Identify which cell holds the provided text, then report its (x, y) central coordinate. 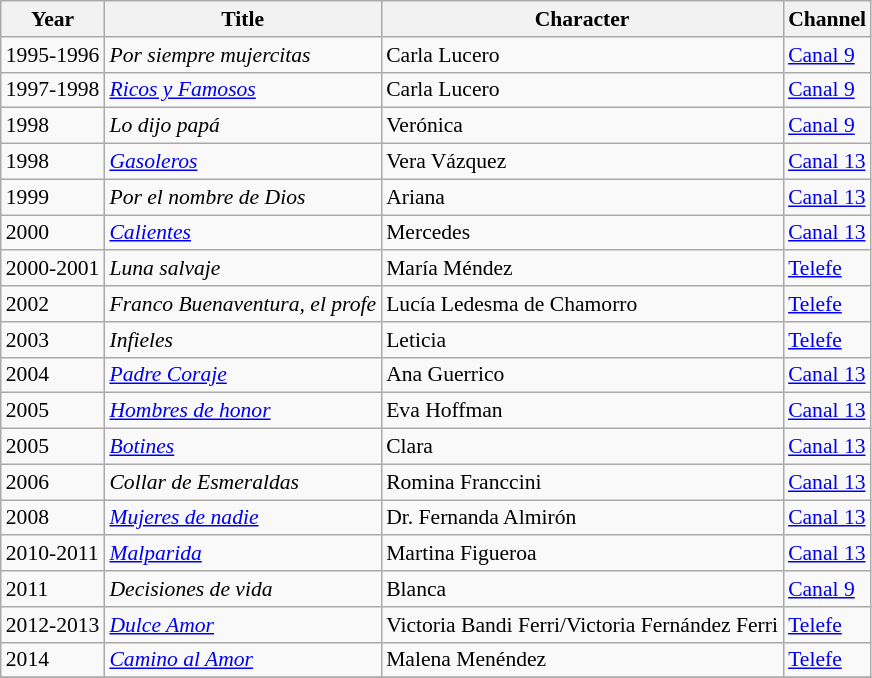
Title (242, 19)
Mercedes (582, 233)
Vera Vázquez (582, 162)
1999 (53, 197)
Verónica (582, 126)
Gasoleros (242, 162)
2008 (53, 518)
Victoria Bandi Ferri/Victoria Fernández Ferri (582, 625)
2012-2013 (53, 625)
Collar de Esmeraldas (242, 482)
2003 (53, 340)
Lo dijo papá (242, 126)
Decisiones de vida (242, 589)
1995-1996 (53, 55)
2004 (53, 375)
2006 (53, 482)
Hombres de honor (242, 411)
Martina Figueroa (582, 554)
2000 (53, 233)
Luna salvaje (242, 269)
Dr. Fernanda Almirón (582, 518)
Infieles (242, 340)
Lucía Ledesma de Chamorro (582, 304)
Malena Menéndez (582, 660)
Leticia (582, 340)
Camino al Amor (242, 660)
Channel (827, 19)
Romina Franccini (582, 482)
2000-2001 (53, 269)
Ana Guerrico (582, 375)
Character (582, 19)
Dulce Amor (242, 625)
María Méndez (582, 269)
Clara (582, 447)
Ricos y Famosos (242, 90)
1997-1998 (53, 90)
Botines (242, 447)
Franco Buenaventura, el profe (242, 304)
Eva Hoffman (582, 411)
2014 (53, 660)
Por siempre mujercitas (242, 55)
2011 (53, 589)
Ariana (582, 197)
Blanca (582, 589)
Malparida (242, 554)
Padre Coraje (242, 375)
Por el nombre de Dios (242, 197)
2002 (53, 304)
Mujeres de nadie (242, 518)
Calientes (242, 233)
2010-2011 (53, 554)
Year (53, 19)
